Extract the [X, Y] coordinate from the center of the cell holding the provided text.  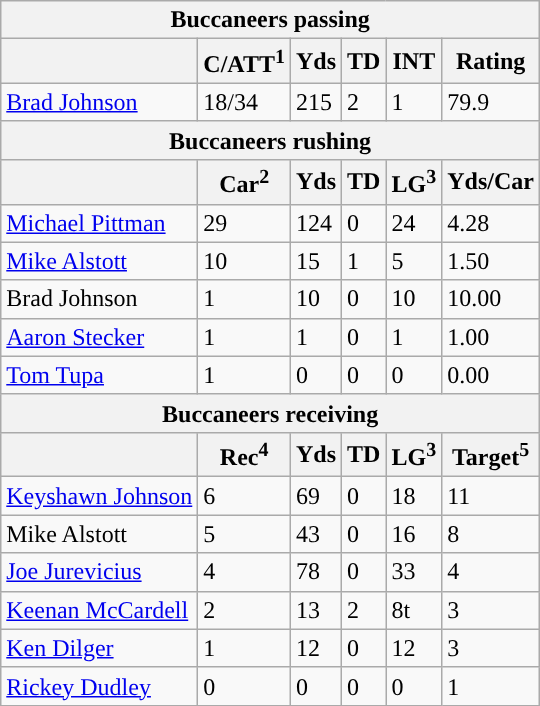
13 [316, 610]
Buccaneers rushing [270, 140]
78 [316, 572]
124 [316, 223]
Buccaneers receiving [270, 413]
Ken Dilger [100, 648]
1.00 [491, 337]
Target5 [491, 454]
16 [414, 534]
Keyshawn Johnson [100, 496]
Rickey Dudley [100, 686]
24 [414, 223]
Yds/Car [491, 182]
Rec4 [244, 454]
33 [414, 572]
215 [316, 102]
4.28 [491, 223]
Tom Tupa [100, 375]
11 [491, 496]
18/34 [244, 102]
29 [244, 223]
Aaron Stecker [100, 337]
INT [414, 62]
69 [316, 496]
79.9 [491, 102]
8 [491, 534]
15 [316, 261]
Rating [491, 62]
Car2 [244, 182]
C/ATT1 [244, 62]
10.00 [491, 299]
Buccaneers passing [270, 20]
0.00 [491, 375]
43 [316, 534]
8t [414, 610]
Joe Jurevicius [100, 572]
Keenan McCardell [100, 610]
Michael Pittman [100, 223]
18 [414, 496]
1.50 [491, 261]
6 [244, 496]
